Provide the (x, y) coordinate of the cell's center where the given text is located.  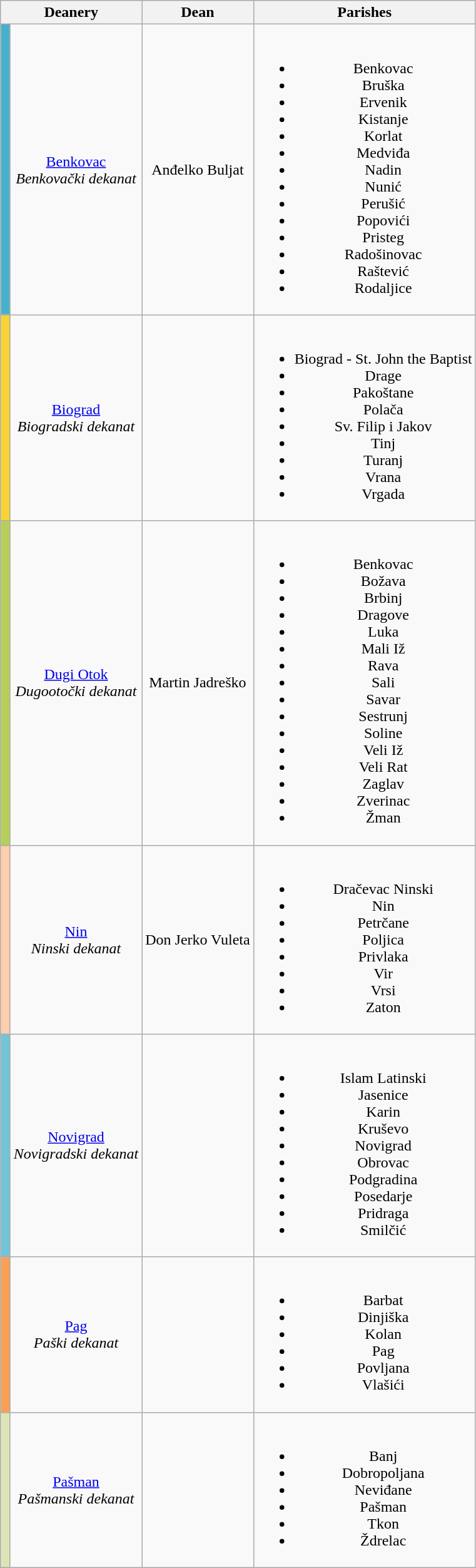
BenkovacBožavaBrbinjDragoveLukaMali IžRavaSaliSavarSestrunjSolineVeli IžVeli RatZaglavZverinacŽman (364, 683)
Dean (198, 13)
Parishes (364, 13)
BanjDobropoljanaNeviđanePašmanTkonŽdrelac (364, 1490)
NovigradNovigradski dekanat (76, 1145)
PagPaški dekanat (76, 1335)
Dračevac NinskiNinPetrčanePoljicaPrivlakaVirVrsiZaton (364, 940)
NinNinski dekanat (76, 940)
Don Jerko Vuleta (198, 940)
BarbatDinjiškaKolanPagPovljanaVlašići (364, 1335)
Deanery (71, 13)
Anđelko Buljat (198, 170)
BenkovacBruškaErvenikKistanjeKorlatMedviđaNadinNunićPerušićPopovićiPristegRadošinovacRaštevićRodaljice (364, 170)
Biograd - St. John the BaptistDragePakoštanePolačaSv. Filip i JakovTinjTuranjVranaVrgada (364, 418)
Islam LatinskiJaseniceKarinKruševoNovigradObrovacPodgradinaPosedarjePridragaSmilčić (364, 1145)
Dugi OtokDugootočki dekanat (76, 683)
Martin Jadreško (198, 683)
BiogradBiogradski dekanat (76, 418)
PašmanPašmanski dekanat (76, 1490)
BenkovacBenkovački dekanat (76, 170)
